Locate the cell with the specified text and output its [X, Y] center coordinate. 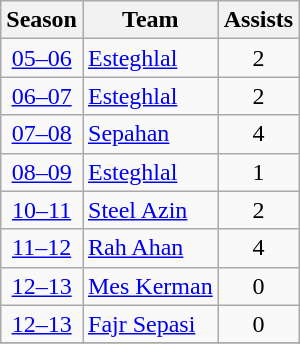
Team [150, 20]
Rah Ahan [150, 248]
05–06 [42, 58]
07–08 [42, 134]
Steel Azin [150, 210]
06–07 [42, 96]
10–11 [42, 210]
08–09 [42, 172]
Mes Kerman [150, 286]
1 [258, 172]
Season [42, 20]
11–12 [42, 248]
Assists [258, 20]
Sepahan [150, 134]
Fajr Sepasi [150, 324]
